Capture the cell that displays the provided text and extract its (x, y) central coordinate. 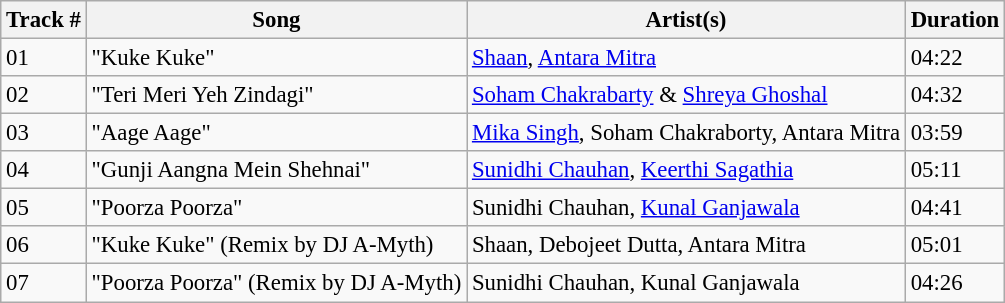
Mika Singh, Soham Chakraborty, Antara Mitra (686, 133)
01 (44, 58)
05:11 (954, 170)
Artist(s) (686, 20)
"Poorza Poorza" (276, 208)
05:01 (954, 245)
04:22 (954, 58)
"Gunji Aangna Mein Shehnai" (276, 170)
Track # (44, 20)
04 (44, 170)
Duration (954, 20)
"Teri Meri Yeh Zindagi" (276, 95)
04:26 (954, 283)
"Kuke Kuke" (276, 58)
04:41 (954, 208)
07 (44, 283)
"Aage Aage" (276, 133)
Song (276, 20)
Shaan, Debojeet Dutta, Antara Mitra (686, 245)
04:32 (954, 95)
"Poorza Poorza" (Remix by DJ A-Myth) (276, 283)
03 (44, 133)
06 (44, 245)
Shaan, Antara Mitra (686, 58)
03:59 (954, 133)
02 (44, 95)
Sunidhi Chauhan, Keerthi Sagathia (686, 170)
"Kuke Kuke" (Remix by DJ A-Myth) (276, 245)
Soham Chakrabarty & Shreya Ghoshal (686, 95)
05 (44, 208)
